Locate the cell with the specified text and output its [x, y] center coordinate. 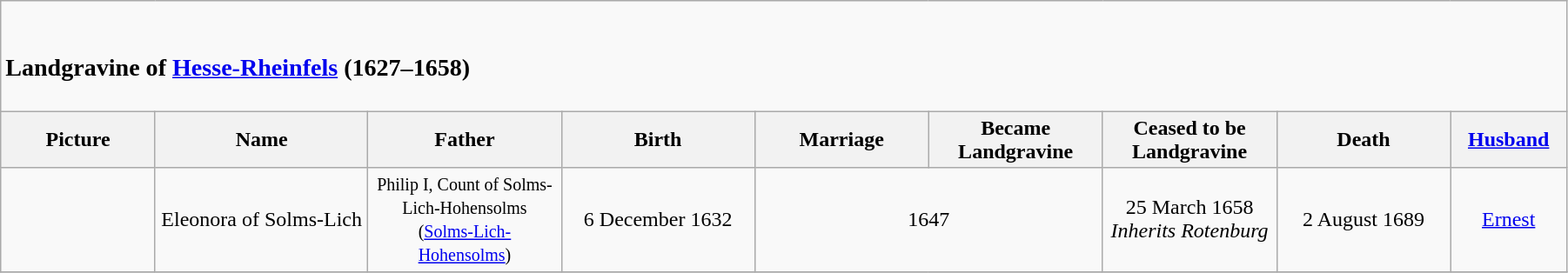
Birth [658, 139]
Ernest [1509, 219]
Death [1364, 139]
Husband [1509, 139]
Eleonora of Solms-Lich [261, 219]
Philip I, Count of Solms-Lich-Hohensolms(Solms-Lich-Hohensolms) [465, 219]
Name [261, 139]
6 December 1632 [658, 219]
Ceased to be Landgravine [1189, 139]
2 August 1689 [1364, 219]
Marriage [841, 139]
1647 [928, 219]
Father [465, 139]
Landgravine of Hesse-Rheinfels (1627–1658) [784, 56]
25 March 1658Inherits Rotenburg [1189, 219]
Became Landgravine [1015, 139]
Picture [78, 139]
